Pinpoint the cell where the given text exists, returning its [X, Y] midpoint coordinate. 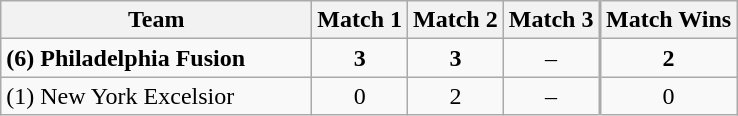
(6) Philadelphia Fusion [156, 58]
Match 2 [456, 20]
Team [156, 20]
Match 3 [551, 20]
(1) New York Excelsior [156, 96]
Match 1 [360, 20]
Match Wins [668, 20]
